For the text-containing cell, return its midpoint in (X, Y) coordinate format. 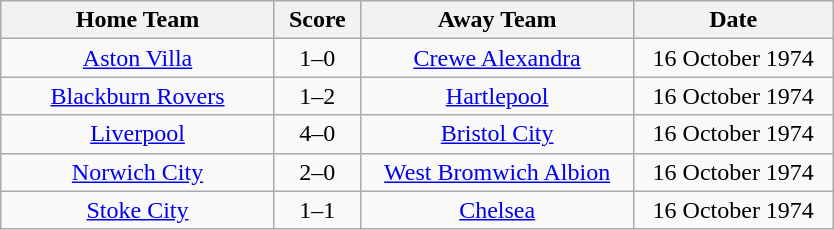
1–1 (317, 210)
Crewe Alexandra (497, 58)
1–2 (317, 96)
Stoke City (138, 210)
4–0 (317, 134)
West Bromwich Albion (497, 172)
Liverpool (138, 134)
Away Team (497, 20)
Hartlepool (497, 96)
Date (734, 20)
Chelsea (497, 210)
Blackburn Rovers (138, 96)
Home Team (138, 20)
2–0 (317, 172)
1–0 (317, 58)
Norwich City (138, 172)
Bristol City (497, 134)
Aston Villa (138, 58)
Score (317, 20)
